Search for the cell housing the specified text and yield its [x, y] center coordinate. 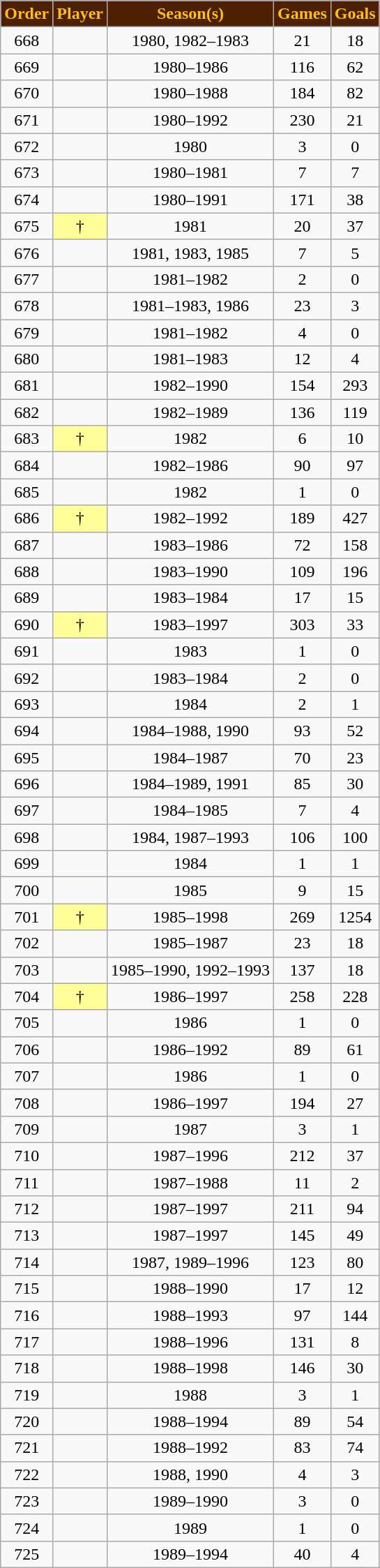
80 [355, 1262]
1984–1988, 1990 [190, 731]
94 [355, 1209]
144 [355, 1315]
1985–1990, 1992–1993 [190, 970]
158 [355, 545]
85 [303, 784]
Season(s) [190, 14]
171 [303, 200]
682 [26, 412]
704 [26, 996]
1984–1985 [190, 811]
700 [26, 890]
674 [26, 200]
716 [26, 1315]
680 [26, 359]
719 [26, 1395]
1988–1998 [190, 1368]
688 [26, 572]
1982–1986 [190, 465]
1981 [190, 226]
136 [303, 412]
154 [303, 386]
690 [26, 625]
137 [303, 970]
Games [303, 14]
691 [26, 651]
189 [303, 518]
675 [26, 226]
684 [26, 465]
1984, 1987–1993 [190, 837]
1983–1997 [190, 625]
61 [355, 1050]
712 [26, 1209]
427 [355, 518]
20 [303, 226]
131 [303, 1342]
228 [355, 996]
697 [26, 811]
184 [303, 94]
1982–1992 [190, 518]
685 [26, 492]
196 [355, 572]
1986–1992 [190, 1050]
10 [355, 439]
699 [26, 864]
693 [26, 704]
1985–1987 [190, 943]
9 [303, 890]
38 [355, 200]
93 [303, 731]
90 [303, 465]
725 [26, 1554]
27 [355, 1103]
1981–1983, 1986 [190, 306]
123 [303, 1262]
293 [355, 386]
1985 [190, 890]
146 [303, 1368]
1980–1991 [190, 200]
62 [355, 67]
686 [26, 518]
6 [303, 439]
1988–1994 [190, 1421]
718 [26, 1368]
Goals [355, 14]
1981–1983 [190, 359]
212 [303, 1156]
1980–1986 [190, 67]
678 [26, 306]
8 [355, 1342]
677 [26, 279]
714 [26, 1262]
715 [26, 1289]
1983 [190, 651]
1987, 1989–1996 [190, 1262]
1981, 1983, 1985 [190, 253]
74 [355, 1448]
670 [26, 94]
1989 [190, 1528]
1989–1994 [190, 1554]
1984–1989, 1991 [190, 784]
702 [26, 943]
40 [303, 1554]
720 [26, 1421]
721 [26, 1448]
696 [26, 784]
1988–1996 [190, 1342]
1982–1990 [190, 386]
1980–1981 [190, 173]
695 [26, 757]
698 [26, 837]
672 [26, 147]
692 [26, 678]
52 [355, 731]
54 [355, 1421]
269 [303, 917]
708 [26, 1103]
1988–1990 [190, 1289]
689 [26, 598]
681 [26, 386]
1987 [190, 1129]
145 [303, 1236]
1980–1992 [190, 120]
673 [26, 173]
106 [303, 837]
1985–1998 [190, 917]
703 [26, 970]
671 [26, 120]
116 [303, 67]
1988, 1990 [190, 1474]
723 [26, 1501]
711 [26, 1183]
707 [26, 1076]
1988–1993 [190, 1315]
5 [355, 253]
687 [26, 545]
Player [80, 14]
70 [303, 757]
706 [26, 1050]
1254 [355, 917]
1987–1988 [190, 1183]
303 [303, 625]
72 [303, 545]
82 [355, 94]
1980, 1982–1983 [190, 40]
668 [26, 40]
211 [303, 1209]
1988 [190, 1395]
258 [303, 996]
230 [303, 120]
717 [26, 1342]
713 [26, 1236]
676 [26, 253]
Order [26, 14]
701 [26, 917]
705 [26, 1023]
669 [26, 67]
1980–1988 [190, 94]
11 [303, 1183]
710 [26, 1156]
683 [26, 439]
709 [26, 1129]
109 [303, 572]
49 [355, 1236]
194 [303, 1103]
119 [355, 412]
722 [26, 1474]
100 [355, 837]
83 [303, 1448]
1983–1986 [190, 545]
1988–1992 [190, 1448]
33 [355, 625]
1987–1996 [190, 1156]
1984–1987 [190, 757]
1983–1990 [190, 572]
1980 [190, 147]
724 [26, 1528]
679 [26, 333]
1989–1990 [190, 1501]
694 [26, 731]
1982–1989 [190, 412]
